Find where the given text appears and provide that cell's center as (x, y) coordinate. 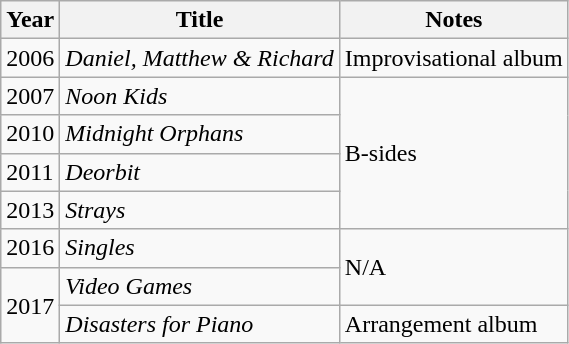
Year (30, 20)
Strays (200, 210)
2017 (30, 305)
2013 (30, 210)
2010 (30, 134)
B-sides (454, 153)
Daniel, Matthew & Richard (200, 58)
2011 (30, 172)
Video Games (200, 286)
Deorbit (200, 172)
Disasters for Piano (200, 324)
N/A (454, 267)
Noon Kids (200, 96)
Title (200, 20)
Notes (454, 20)
Singles (200, 248)
2016 (30, 248)
Arrangement album (454, 324)
2007 (30, 96)
Improvisational album (454, 58)
Midnight Orphans (200, 134)
2006 (30, 58)
